Scan for the cell matching the given text and deliver its [x, y] coordinate at center. 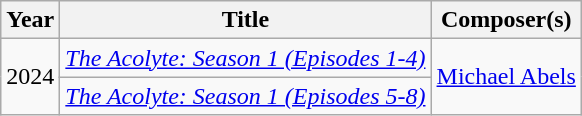
Title [246, 20]
Michael Abels [506, 77]
The Acolyte: Season 1 (Episodes 5-8) [246, 96]
Year [30, 20]
The Acolyte: Season 1 (Episodes 1-4) [246, 58]
Composer(s) [506, 20]
2024 [30, 77]
